Capture the cell that displays the provided text and extract its [x, y] central coordinate. 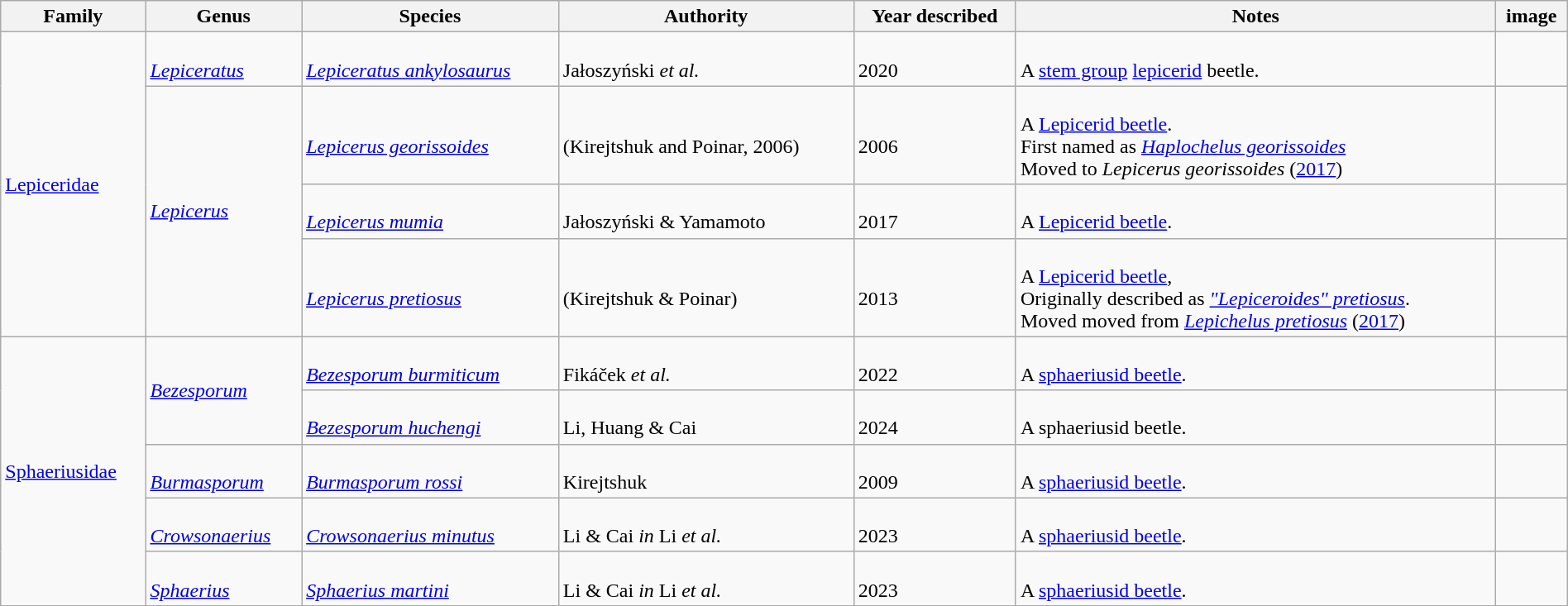
2024 [935, 417]
2020 [935, 60]
Sphaerius [223, 579]
Authority [706, 17]
Lepiceratus ankylosaurus [430, 60]
Lepiceridae [73, 184]
Jałoszyński et al. [706, 60]
Notes [1255, 17]
2017 [935, 212]
Sphaeriusidae [73, 471]
2022 [935, 364]
Li, Huang & Cai [706, 417]
Kirejtshuk [706, 471]
2013 [935, 288]
Burmasporum rossi [430, 471]
A stem group lepicerid beetle. [1255, 60]
Lepicerus pretiosus [430, 288]
2009 [935, 471]
(Kirejtshuk and Poinar, 2006) [706, 136]
Species [430, 17]
Fikáček et al. [706, 364]
2006 [935, 136]
A Lepicerid beetle.First named as Haplochelus georissoidesMoved to Lepicerus georissoides (2017) [1255, 136]
A Lepicerid beetle. [1255, 212]
A Lepicerid beetle, Originally described as "Lepiceroides" pretiosus. Moved moved from Lepichelus pretiosus (2017) [1255, 288]
Bezesporum [223, 390]
(Kirejtshuk & Poinar) [706, 288]
Bezesporum burmiticum [430, 364]
Family [73, 17]
Genus [223, 17]
Bezesporum huchengi [430, 417]
Sphaerius martini [430, 579]
Burmasporum [223, 471]
image [1532, 17]
Lepiceratus [223, 60]
Jałoszyński & Yamamoto [706, 212]
Lepicerus [223, 212]
Lepicerus georissoides [430, 136]
Crowsonaerius minutus [430, 524]
Lepicerus mumia [430, 212]
Crowsonaerius [223, 524]
Year described [935, 17]
